For the text-containing cell, return its midpoint in [X, Y] coordinate format. 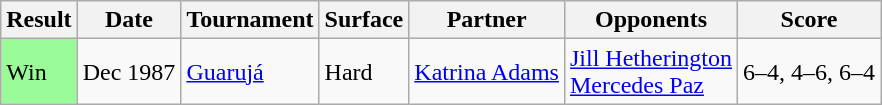
Opponents [650, 20]
Hard [364, 72]
Surface [364, 20]
Guarujá [250, 72]
6–4, 4–6, 6–4 [810, 72]
Dec 1987 [129, 72]
Win [39, 72]
Katrina Adams [487, 72]
Result [39, 20]
Date [129, 20]
Tournament [250, 20]
Jill Hetherington Mercedes Paz [650, 72]
Score [810, 20]
Partner [487, 20]
